Determine the (X, Y) coordinate at the center of the cell enclosing the given text.  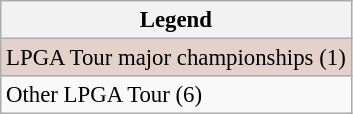
Legend (176, 20)
Other LPGA Tour (6) (176, 95)
LPGA Tour major championships (1) (176, 58)
